Return [X, Y] of the center of cell containing provided text 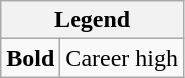
Legend [92, 20]
Career high [122, 58]
Bold [30, 58]
